Search for the cell housing the specified text and yield its (X, Y) center coordinate. 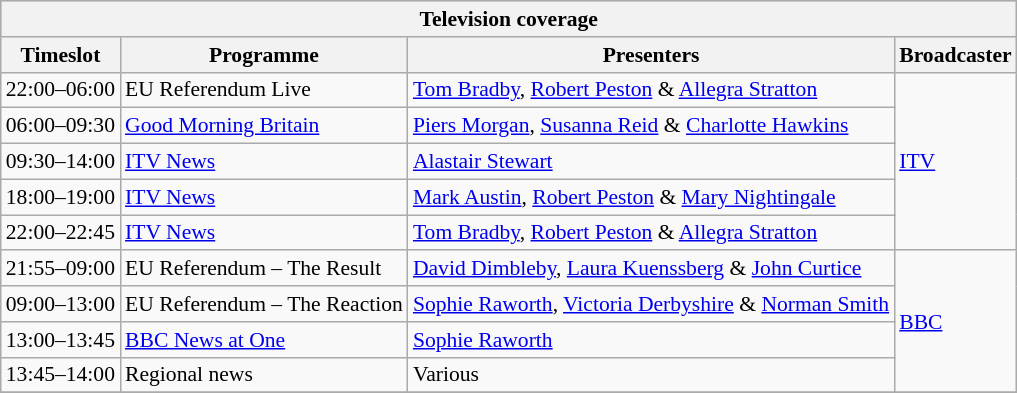
Programme (264, 55)
EU Referendum – The Result (264, 269)
06:00–09:30 (60, 126)
Timeslot (60, 55)
Mark Austin, Robert Peston & Mary Nightingale (651, 197)
David Dimbleby, Laura Kuenssberg & John Curtice (651, 269)
Sophie Raworth, Victoria Derbyshire & Norman Smith (651, 304)
Regional news (264, 375)
EU Referendum Live (264, 90)
Piers Morgan, Susanna Reid & Charlotte Hawkins (651, 126)
22:00–22:45 (60, 233)
Sophie Raworth (651, 340)
BBC (955, 322)
09:30–14:00 (60, 162)
Good Morning Britain (264, 126)
BBC News at One (264, 340)
09:00–13:00 (60, 304)
Presenters (651, 55)
18:00–19:00 (60, 197)
21:55–09:00 (60, 269)
Alastair Stewart (651, 162)
ITV (955, 161)
Broadcaster (955, 55)
Various (651, 375)
EU Referendum – The Reaction (264, 304)
22:00–06:00 (60, 90)
13:00–13:45 (60, 340)
Television coverage (509, 19)
13:45–14:00 (60, 375)
